Search for the cell housing the specified text and yield its [X, Y] center coordinate. 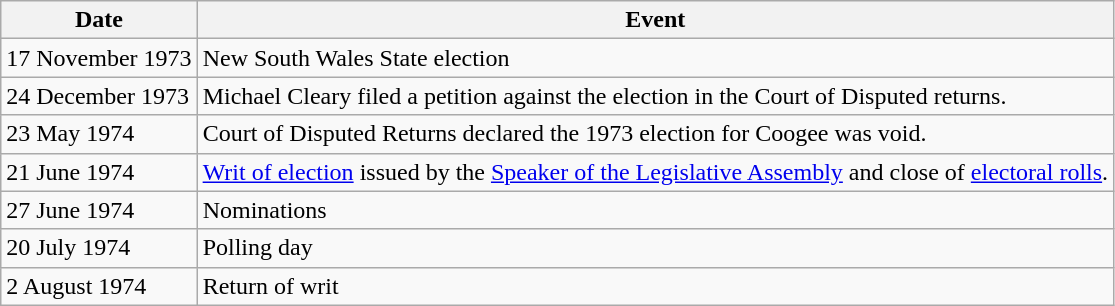
24 December 1973 [99, 96]
17 November 1973 [99, 58]
2 August 1974 [99, 286]
Return of writ [656, 286]
Court of Disputed Returns declared the 1973 election for Coogee was void. [656, 134]
20 July 1974 [99, 248]
Writ of election issued by the Speaker of the Legislative Assembly and close of electoral rolls. [656, 172]
Nominations [656, 210]
Michael Cleary filed a petition against the election in the Court of Disputed returns. [656, 96]
Polling day [656, 248]
Date [99, 20]
New South Wales State election [656, 58]
23 May 1974 [99, 134]
Event [656, 20]
27 June 1974 [99, 210]
21 June 1974 [99, 172]
